Output the (x, y) coordinate of the center of the cell containing the given text.  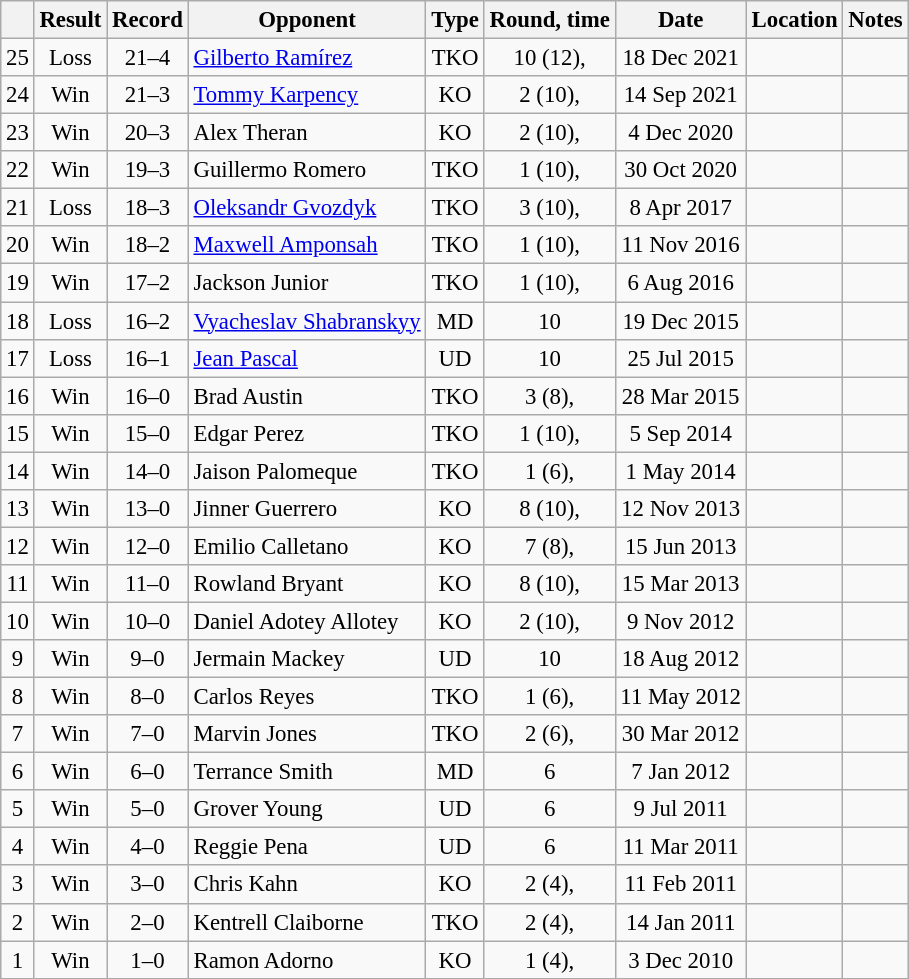
13–0 (148, 509)
11 (18, 584)
8–0 (148, 697)
Jean Pascal (307, 358)
Emilio Calletano (307, 546)
14 Sep 2021 (680, 95)
12 Nov 2013 (680, 509)
4 (18, 847)
Vyacheslav Shabranskyy (307, 321)
12 (18, 546)
20 (18, 245)
13 (18, 509)
21 (18, 208)
9 Jul 2011 (680, 809)
25 (18, 58)
Maxwell Amponsah (307, 245)
Type (455, 20)
11 May 2012 (680, 697)
Round, time (550, 20)
19 (18, 283)
16 (18, 396)
7–0 (148, 734)
1 (4), (550, 960)
18–2 (148, 245)
Carlos Reyes (307, 697)
14–0 (148, 471)
6–0 (148, 772)
15–0 (148, 433)
Opponent (307, 20)
24 (18, 95)
7 (8), (550, 546)
14 (18, 471)
18 Dec 2021 (680, 58)
18–3 (148, 208)
Jaison Palomeque (307, 471)
9–0 (148, 659)
Guillermo Romero (307, 170)
Record (148, 20)
6 Aug 2016 (680, 283)
3 Dec 2010 (680, 960)
22 (18, 170)
28 Mar 2015 (680, 396)
Jermain Mackey (307, 659)
Reggie Pena (307, 847)
8 Apr 2017 (680, 208)
Tommy Karpency (307, 95)
5–0 (148, 809)
Date (680, 20)
Notes (876, 20)
23 (18, 133)
18 Aug 2012 (680, 659)
4 Dec 2020 (680, 133)
3–0 (148, 885)
Daniel Adotey Allotey (307, 621)
Location (794, 20)
3 (8), (550, 396)
3 (10), (550, 208)
30 Mar 2012 (680, 734)
Kentrell Claiborne (307, 922)
25 Jul 2015 (680, 358)
11 Nov 2016 (680, 245)
Edgar Perez (307, 433)
9 (18, 659)
3 (18, 885)
1–0 (148, 960)
19–3 (148, 170)
10 (12), (550, 58)
7 (18, 734)
Terrance Smith (307, 772)
20–3 (148, 133)
Grover Young (307, 809)
12–0 (148, 546)
19 Dec 2015 (680, 321)
5 Sep 2014 (680, 433)
2–0 (148, 922)
Result (70, 20)
15 Jun 2013 (680, 546)
14 Jan 2011 (680, 922)
18 (18, 321)
5 (18, 809)
9 Nov 2012 (680, 621)
15 (18, 433)
Oleksandr Gvozdyk (307, 208)
11–0 (148, 584)
17–2 (148, 283)
Marvin Jones (307, 734)
1 May 2014 (680, 471)
16–0 (148, 396)
4–0 (148, 847)
Ramon Adorno (307, 960)
10–0 (148, 621)
17 (18, 358)
Gilberto Ramírez (307, 58)
Jinner Guerrero (307, 509)
15 Mar 2013 (680, 584)
2 (6), (550, 734)
7 Jan 2012 (680, 772)
Jackson Junior (307, 283)
11 Feb 2011 (680, 885)
30 Oct 2020 (680, 170)
Chris Kahn (307, 885)
21–3 (148, 95)
8 (18, 697)
2 (18, 922)
21–4 (148, 58)
Rowland Bryant (307, 584)
1 (18, 960)
16–1 (148, 358)
Alex Theran (307, 133)
11 Mar 2011 (680, 847)
Brad Austin (307, 396)
16–2 (148, 321)
